Scan for the cell matching the given text and deliver its [x, y] coordinate at center. 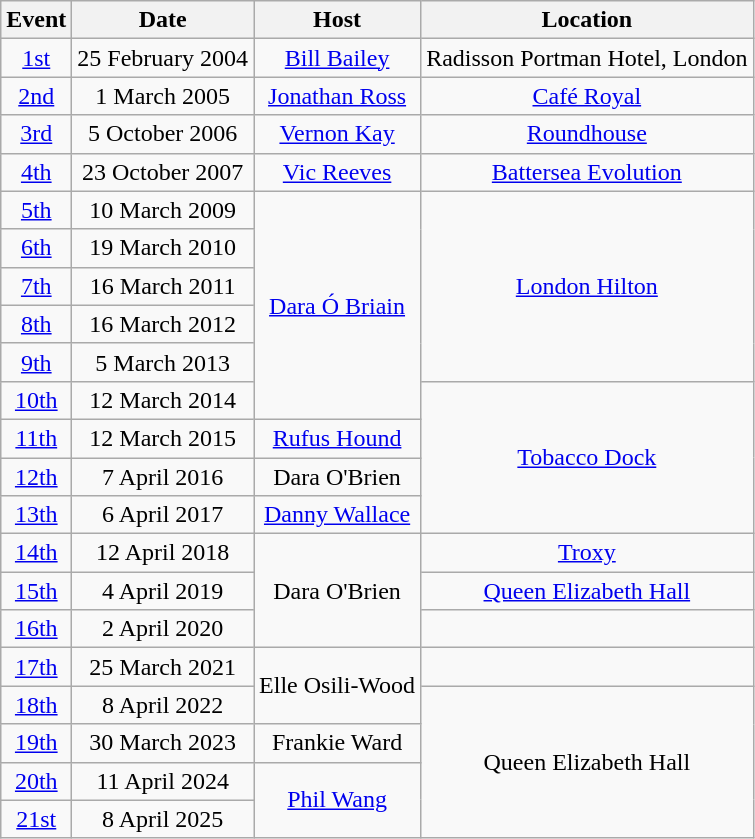
21st [36, 819]
4 April 2019 [163, 591]
12 March 2015 [163, 438]
Date [163, 20]
2nd [36, 96]
5 March 2013 [163, 362]
Battersea Evolution [587, 172]
16 March 2012 [163, 324]
Host [338, 20]
Location [587, 20]
15th [36, 591]
13th [36, 515]
Event [36, 20]
7th [36, 286]
10th [36, 400]
19 March 2010 [163, 248]
Troxy [587, 553]
12th [36, 477]
Radisson Portman Hotel, London [587, 58]
16th [36, 629]
25 February 2004 [163, 58]
20th [36, 781]
12 March 2014 [163, 400]
3rd [36, 134]
23 October 2007 [163, 172]
25 March 2021 [163, 667]
Jonathan Ross [338, 96]
19th [36, 743]
8 April 2022 [163, 705]
16 March 2011 [163, 286]
Rufus Hound [338, 438]
Vernon Kay [338, 134]
Dara Ó Briain [338, 305]
Vic Reeves [338, 172]
London Hilton [587, 286]
Bill Bailey [338, 58]
Tobacco Dock [587, 457]
Café Royal [587, 96]
Phil Wang [338, 800]
9th [36, 362]
11th [36, 438]
6th [36, 248]
11 April 2024 [163, 781]
1st [36, 58]
14th [36, 553]
12 April 2018 [163, 553]
18th [36, 705]
1 March 2005 [163, 96]
Roundhouse [587, 134]
5th [36, 210]
7 April 2016 [163, 477]
17th [36, 667]
2 April 2020 [163, 629]
8 April 2025 [163, 819]
10 March 2009 [163, 210]
Frankie Ward [338, 743]
30 March 2023 [163, 743]
8th [36, 324]
4th [36, 172]
Danny Wallace [338, 515]
5 October 2006 [163, 134]
6 April 2017 [163, 515]
Elle Osili-Wood [338, 686]
